Scan for the cell matching the given text and deliver its [x, y] coordinate at center. 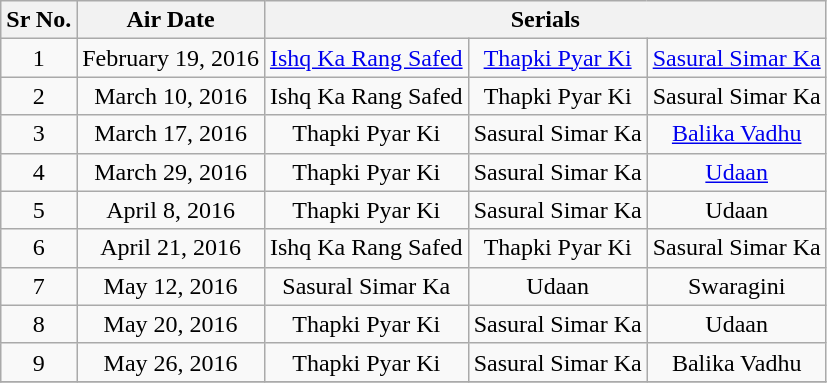
7 [39, 286]
4 [39, 172]
April 8, 2016 [171, 210]
Air Date [171, 20]
May 20, 2016 [171, 324]
6 [39, 248]
Sr No. [39, 20]
March 17, 2016 [171, 134]
February 19, 2016 [171, 58]
March 29, 2016 [171, 172]
Swaragini [736, 286]
9 [39, 362]
March 10, 2016 [171, 96]
5 [39, 210]
2 [39, 96]
3 [39, 134]
April 21, 2016 [171, 248]
Serials [545, 20]
1 [39, 58]
8 [39, 324]
May 12, 2016 [171, 286]
May 26, 2016 [171, 362]
